Detect which cell encompasses the target text, then output its (X, Y) center coordinate. 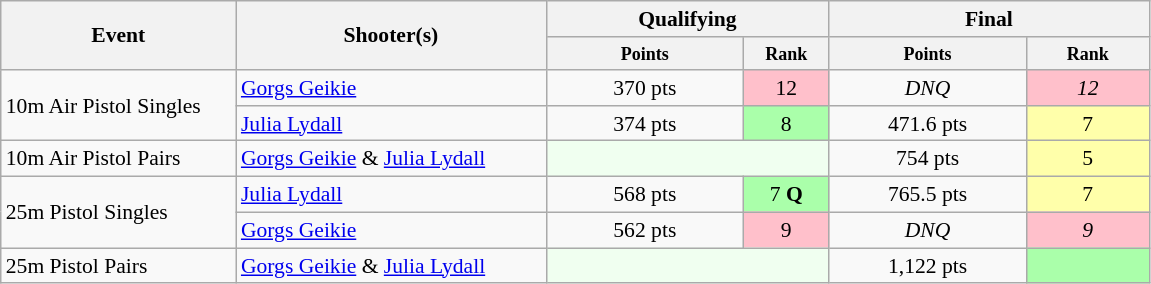
471.6 pts (928, 124)
25m Pistol Pairs (118, 266)
10m Air Pistol Pairs (118, 159)
Shooter(s) (391, 36)
10m Air Pistol Singles (118, 106)
754 pts (928, 159)
374 pts (645, 124)
1,122 pts (928, 266)
370 pts (645, 88)
Event (118, 36)
765.5 pts (928, 195)
Qualifying (688, 19)
7 Q (786, 195)
568 pts (645, 195)
Final (989, 19)
562 pts (645, 230)
25m Pistol Singles (118, 212)
5 (1088, 159)
8 (786, 124)
